Detect which cell encompasses the target text, then output its [x, y] center coordinate. 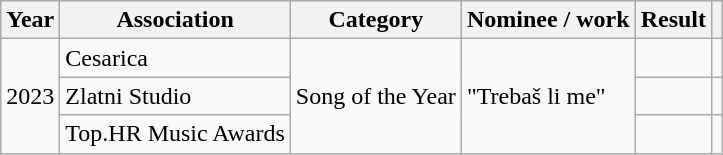
Cesarica [176, 58]
Result [673, 20]
Top.HR Music Awards [176, 134]
Association [176, 20]
Nominee / work [548, 20]
Song of the Year [376, 96]
Year [30, 20]
Category [376, 20]
"Trebaš li me" [548, 96]
2023 [30, 96]
Zlatni Studio [176, 96]
